Pinpoint the cell where the given text exists, returning its (X, Y) midpoint coordinate. 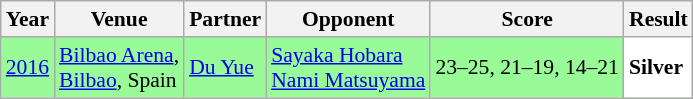
Year (28, 19)
2016 (28, 68)
Opponent (348, 19)
Score (527, 19)
Sayaka Hobara Nami Matsuyama (348, 68)
Result (658, 19)
Bilbao Arena,Bilbao, Spain (119, 68)
23–25, 21–19, 14–21 (527, 68)
Partner (225, 19)
Du Yue (225, 68)
Venue (119, 19)
Silver (658, 68)
